Provide the [X, Y] coordinate of the cell's center where the given text is located.  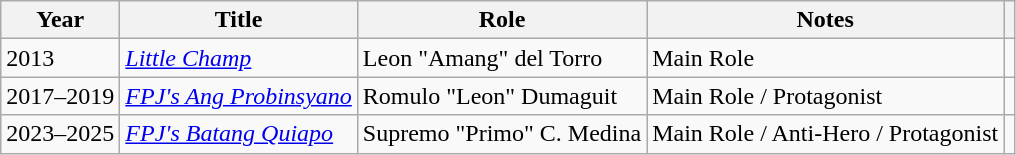
Role [502, 20]
Little Champ [239, 58]
FPJ's Ang Probinsyano [239, 96]
Supremo "Primo" C. Medina [502, 134]
Main Role / Anti-Hero / Protagonist [826, 134]
Year [60, 20]
FPJ's Batang Quiapo [239, 134]
2023–2025 [60, 134]
Main Role / Protagonist [826, 96]
Notes [826, 20]
Romulo "Leon" Dumaguit [502, 96]
Title [239, 20]
Main Role [826, 58]
2013 [60, 58]
Leon "Amang" del Torro [502, 58]
2017–2019 [60, 96]
